Capture the cell that displays the provided text and extract its (x, y) central coordinate. 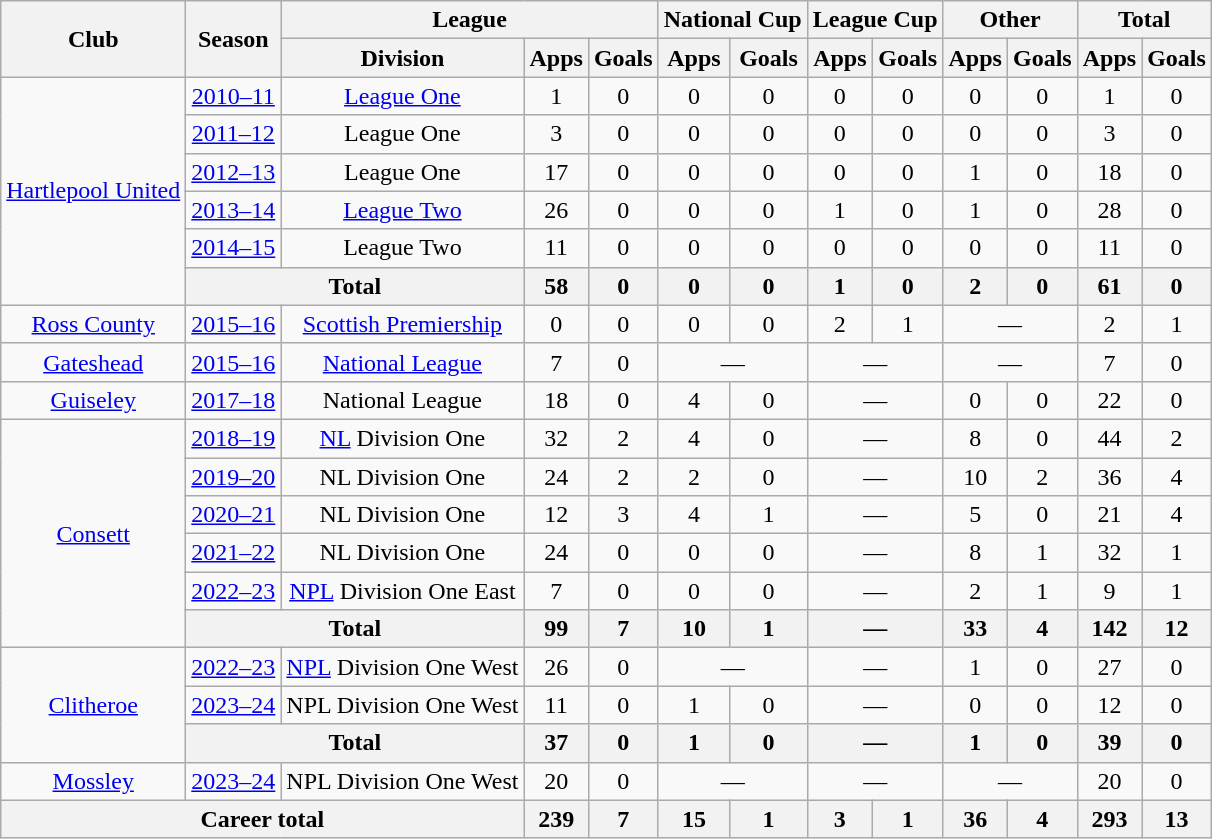
National Cup (732, 20)
33 (975, 629)
Season (234, 39)
2020–21 (234, 515)
Gateshead (94, 362)
44 (1109, 438)
37 (556, 743)
2014–15 (234, 248)
2010–11 (234, 96)
61 (1109, 286)
Consett (94, 533)
15 (694, 819)
39 (1109, 743)
17 (556, 172)
9 (1109, 591)
2013–14 (234, 210)
2018–19 (234, 438)
293 (1109, 819)
99 (556, 629)
2021–22 (234, 553)
Club (94, 39)
13 (1177, 819)
2011–12 (234, 134)
Scottish Premiership (402, 324)
2017–18 (234, 400)
2019–20 (234, 477)
Clitheroe (94, 705)
Division (402, 58)
21 (1109, 515)
58 (556, 286)
Mossley (94, 781)
2012–13 (234, 172)
142 (1109, 629)
League Cup (875, 20)
Ross County (94, 324)
5 (975, 515)
Career total (262, 819)
27 (1109, 667)
NPL Division One East (402, 591)
League (470, 20)
Hartlepool United (94, 191)
Other (1010, 20)
22 (1109, 400)
28 (1109, 210)
239 (556, 819)
Guiseley (94, 400)
